For the text-containing cell, return its midpoint in (x, y) coordinate format. 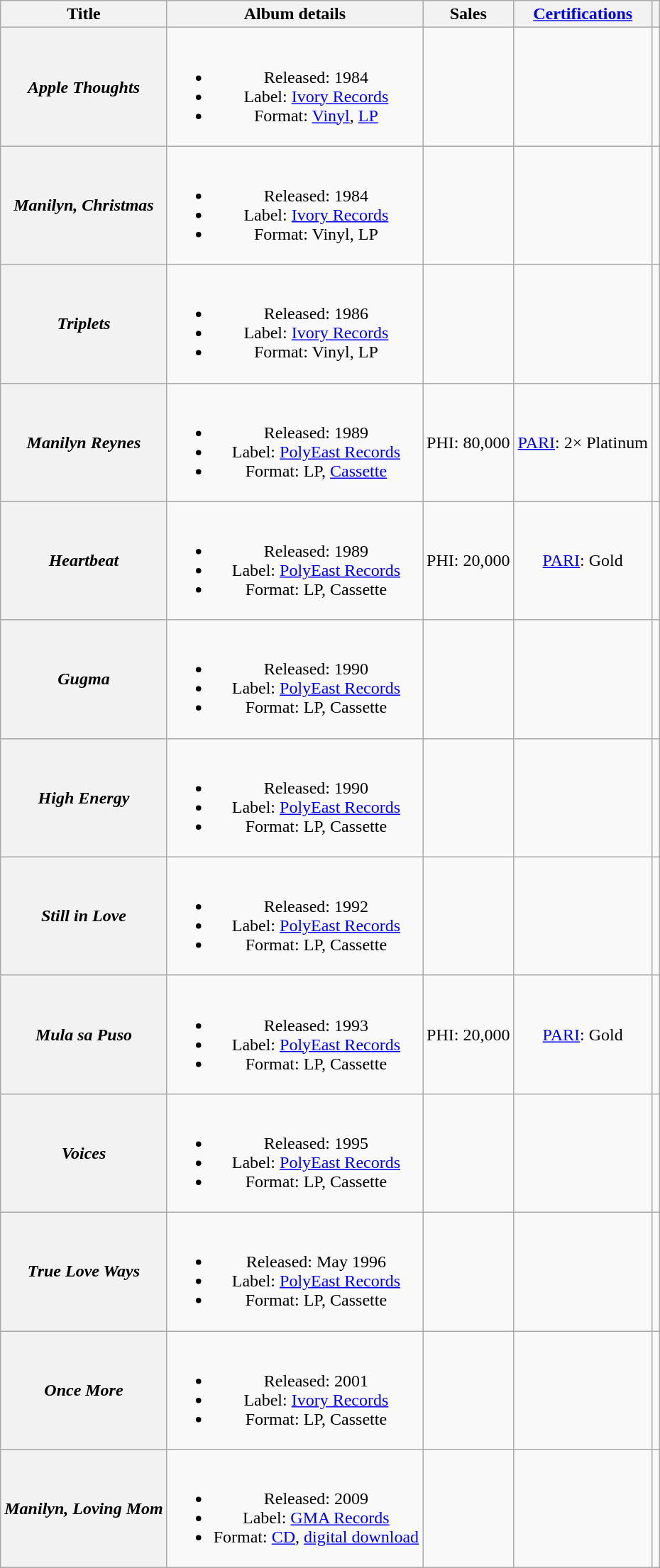
Voices (84, 1153)
Heartbeat (84, 560)
True Love Ways (84, 1271)
Released: 1992Label: PolyEast RecordsFormat: LP, Cassette (295, 916)
PHI: 80,000 (468, 443)
Sales (468, 14)
Released: May 1996Label: PolyEast RecordsFormat: LP, Cassette (295, 1271)
Manilyn Reynes (84, 443)
PARI: 2× Platinum (583, 443)
Released: 1995Label: PolyEast RecordsFormat: LP, Cassette (295, 1153)
Manilyn, Loving Mom (84, 1509)
Released: 1986Label: Ivory RecordsFormat: Vinyl, LP (295, 323)
Gugma (84, 679)
Mula sa Puso (84, 1034)
Released: 2001Label: Ivory RecordsFormat: LP, Cassette (295, 1390)
Certifications (583, 14)
Still in Love (84, 916)
Once More (84, 1390)
Triplets (84, 323)
Title (84, 14)
Released: 1993Label: PolyEast RecordsFormat: LP, Cassette (295, 1034)
Apple Thoughts (84, 87)
Released: 2009Label: GMA RecordsFormat: CD, digital download (295, 1509)
High Energy (84, 797)
Manilyn, Christmas (84, 206)
Album details (295, 14)
